Locate the cell with the specified text and output its (x, y) center coordinate. 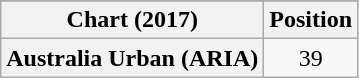
39 (311, 58)
Chart (2017) (132, 20)
Australia Urban (ARIA) (132, 58)
Position (311, 20)
